Extract the [x, y] coordinate from the center of the cell holding the provided text.  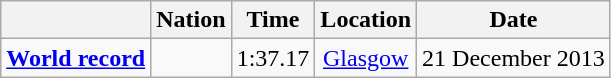
Location [366, 20]
Date [514, 20]
21 December 2013 [514, 58]
World record [76, 58]
Glasgow [366, 58]
1:37.17 [273, 58]
Nation [191, 20]
Time [273, 20]
